For the text-containing cell, return its midpoint in (x, y) coordinate format. 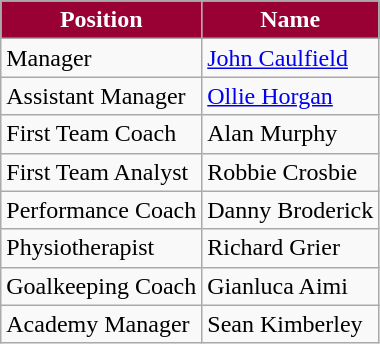
John Caulfield (290, 58)
First Team Coach (102, 134)
Goalkeeping Coach (102, 286)
Gianluca Aimi (290, 286)
Name (290, 20)
Manager (102, 58)
Ollie Horgan (290, 96)
Richard Grier (290, 248)
Position (102, 20)
Sean Kimberley (290, 324)
Alan Murphy (290, 134)
Performance Coach (102, 210)
First Team Analyst (102, 172)
Danny Broderick (290, 210)
Academy Manager (102, 324)
Robbie Crosbie (290, 172)
Assistant Manager (102, 96)
Physiotherapist (102, 248)
